Locate the cell with the specified text and output its (X, Y) center coordinate. 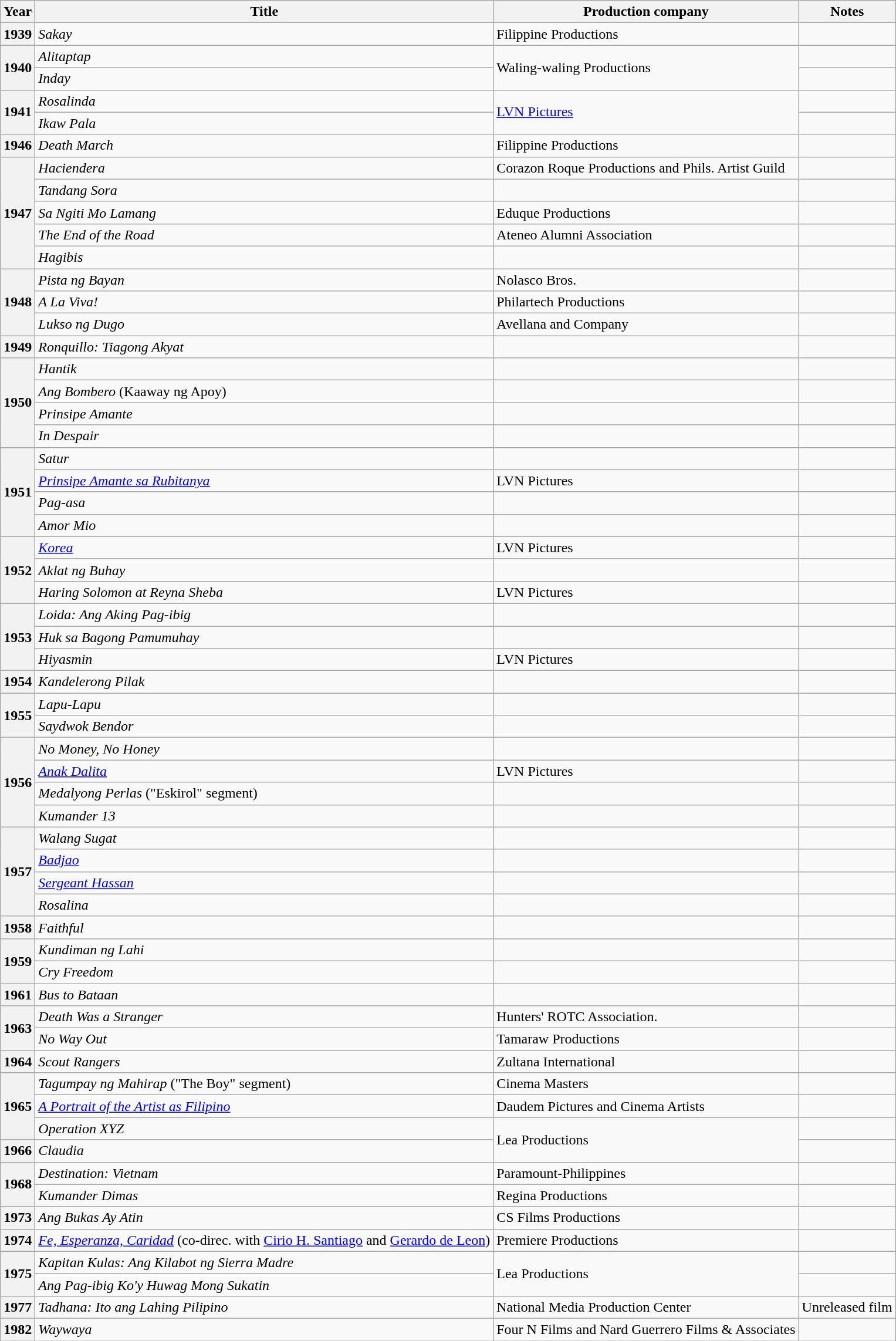
Faithful (264, 927)
Zultana International (646, 1062)
1964 (18, 1062)
Anak Dalita (264, 771)
Kumander 13 (264, 816)
A La Viva! (264, 302)
Operation XYZ (264, 1129)
1977 (18, 1307)
1939 (18, 34)
Tandang Sora (264, 190)
Pista ng Bayan (264, 280)
Lukso ng Dugo (264, 325)
Loida: Ang Aking Pag-ibig (264, 614)
Tamaraw Productions (646, 1039)
Death March (264, 146)
Corazon Roque Productions and Phils. Artist Guild (646, 168)
1963 (18, 1028)
Rosalina (264, 905)
No Way Out (264, 1039)
Daudem Pictures and Cinema Artists (646, 1106)
Year (18, 12)
Fe, Esperanza, Caridad (co-direc. with Cirio H. Santiago and Gerardo de Leon) (264, 1240)
Ateneo Alumni Association (646, 235)
1947 (18, 212)
Death Was a Stranger (264, 1017)
1948 (18, 302)
Ang Bombero (Kaaway ng Apoy) (264, 391)
Ang Bukas Ay Atin (264, 1218)
Hiyasmin (264, 660)
1975 (18, 1274)
Ang Pag-ibig Ko'y Huwag Mong Sukatin (264, 1285)
1959 (18, 961)
Walang Sugat (264, 838)
Haciendera (264, 168)
Kumander Dimas (264, 1195)
The End of the Road (264, 235)
Scout Rangers (264, 1062)
1973 (18, 1218)
Eduque Productions (646, 212)
Sa Ngiti Mo Lamang (264, 212)
Saydwok Bendor (264, 727)
1957 (18, 872)
Destination: Vietnam (264, 1173)
Production company (646, 12)
Four N Films and Nard Guerrero Films & Associates (646, 1329)
1954 (18, 682)
Kapitan Kulas: Ang Kilabot ng Sierra Madre (264, 1262)
Amor Mio (264, 525)
Hunters' ROTC Association. (646, 1017)
Ronquillo: Tiagong Akyat (264, 347)
Kandelerong Pilak (264, 682)
In Despair (264, 436)
Pag-asa (264, 503)
Ikaw Pala (264, 123)
1956 (18, 782)
1940 (18, 67)
1961 (18, 995)
Cry Freedom (264, 972)
Title (264, 12)
Avellana and Company (646, 325)
1941 (18, 112)
1952 (18, 570)
Kundiman ng Lahi (264, 950)
Prinsipe Amante sa Rubitanya (264, 481)
Badjao (264, 860)
Regina Productions (646, 1195)
1958 (18, 927)
Sergeant Hassan (264, 883)
Waling-waling Productions (646, 67)
National Media Production Center (646, 1307)
1951 (18, 492)
Huk sa Bagong Pamumuhay (264, 637)
1968 (18, 1184)
Medalyong Perlas ("Eskirol" segment) (264, 793)
Bus to Bataan (264, 995)
Hagibis (264, 257)
Notes (847, 12)
Claudia (264, 1151)
Premiere Productions (646, 1240)
Sakay (264, 34)
1946 (18, 146)
Inday (264, 79)
A Portrait of the Artist as Filipino (264, 1106)
Cinema Masters (646, 1084)
Aklat ng Buhay (264, 570)
Unreleased film (847, 1307)
Paramount-Philippines (646, 1173)
1949 (18, 347)
1955 (18, 715)
1953 (18, 637)
No Money, No Honey (264, 749)
Lapu-Lapu (264, 704)
1950 (18, 403)
Alitaptap (264, 56)
Tadhana: Ito ang Lahing Pilipino (264, 1307)
1974 (18, 1240)
Satur (264, 458)
Prinsipe Amante (264, 414)
1965 (18, 1106)
Nolasco Bros. (646, 280)
Tagumpay ng Mahirap ("The Boy" segment) (264, 1084)
1966 (18, 1151)
Waywaya (264, 1329)
1982 (18, 1329)
Haring Solomon at Reyna Sheba (264, 592)
Hantik (264, 369)
Rosalinda (264, 101)
CS Films Productions (646, 1218)
Philartech Productions (646, 302)
Korea (264, 548)
